Provide the [x, y] coordinate of the cell's center where the given text is located.  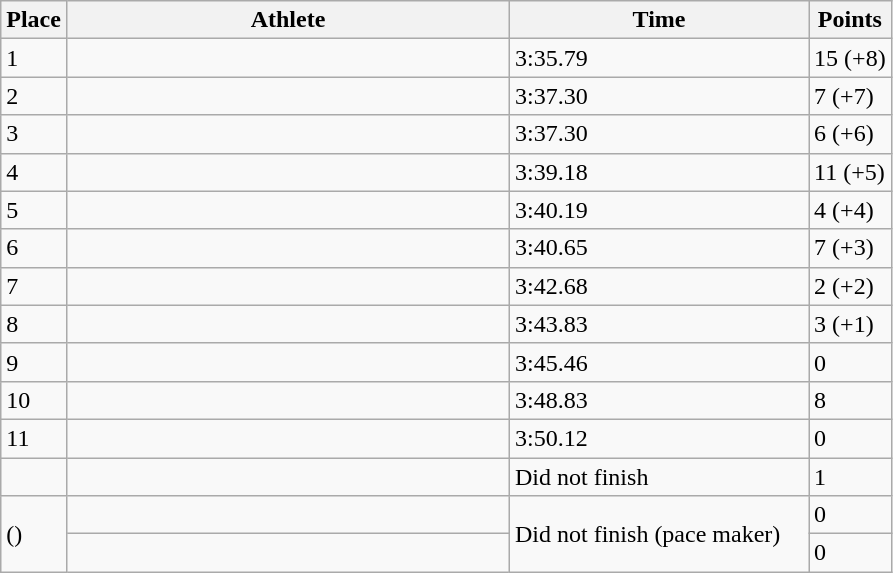
Did not finish [660, 477]
3:48.83 [660, 400]
3:35.79 [660, 58]
3 (+1) [850, 324]
6 (+6) [850, 134]
3:45.46 [660, 362]
Place [34, 20]
7 [34, 286]
Did not finish (pace maker) [660, 534]
3 [34, 134]
6 [34, 248]
9 [34, 362]
4 (+4) [850, 210]
7 (+7) [850, 96]
3:40.19 [660, 210]
2 [34, 96]
3:50.12 [660, 438]
5 [34, 210]
3:42.68 [660, 286]
2 (+2) [850, 286]
Time [660, 20]
3:40.65 [660, 248]
3:43.83 [660, 324]
Points [850, 20]
10 [34, 400]
4 [34, 172]
7 (+3) [850, 248]
Athlete [288, 20]
11 (+5) [850, 172]
11 [34, 438]
3:39.18 [660, 172]
() [34, 534]
15 (+8) [850, 58]
